Identify which cell holds the provided text, then report its [X, Y] central coordinate. 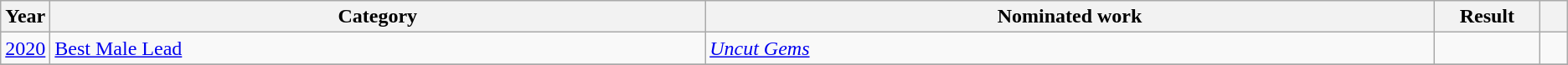
Uncut Gems [1070, 48]
Year [25, 17]
Result [1487, 17]
2020 [25, 48]
Nominated work [1070, 17]
Category [378, 17]
Best Male Lead [378, 48]
